Detect which cell encompasses the target text, then output its [x, y] center coordinate. 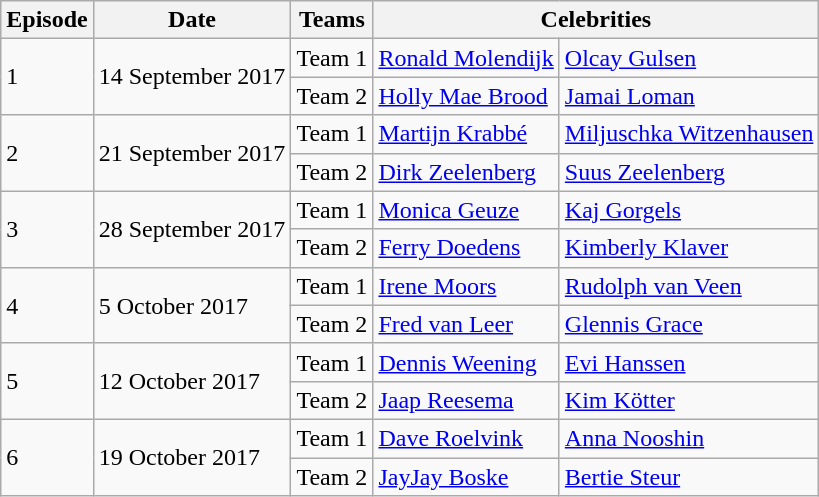
Olcay Gulsen [689, 58]
Jaap Reesema [466, 400]
Fred van Leer [466, 324]
28 September 2017 [192, 229]
Ronald Molendijk [466, 58]
Episode [47, 20]
Rudolph van Veen [689, 286]
Kimberly Klaver [689, 248]
14 September 2017 [192, 77]
2 [47, 153]
21 September 2017 [192, 153]
Miljuschka Witzenhausen [689, 134]
Bertie Steur [689, 477]
Holly Mae Brood [466, 96]
Dirk Zeelenberg [466, 172]
Kaj Gorgels [689, 210]
12 October 2017 [192, 381]
19 October 2017 [192, 457]
6 [47, 457]
5 [47, 381]
Teams [332, 20]
Monica Geuze [466, 210]
1 [47, 77]
Dave Roelvink [466, 438]
Evi Hanssen [689, 362]
Anna Nooshin [689, 438]
JayJay Boske [466, 477]
Irene Moors [466, 286]
Dennis Weening [466, 362]
Celebrities [596, 20]
Martijn Krabbé [466, 134]
Suus Zeelenberg [689, 172]
Ferry Doedens [466, 248]
3 [47, 229]
Jamai Loman [689, 96]
Date [192, 20]
Kim Kötter [689, 400]
Glennis Grace [689, 324]
4 [47, 305]
5 October 2017 [192, 305]
